Identify which cell holds the provided text, then report its (X, Y) central coordinate. 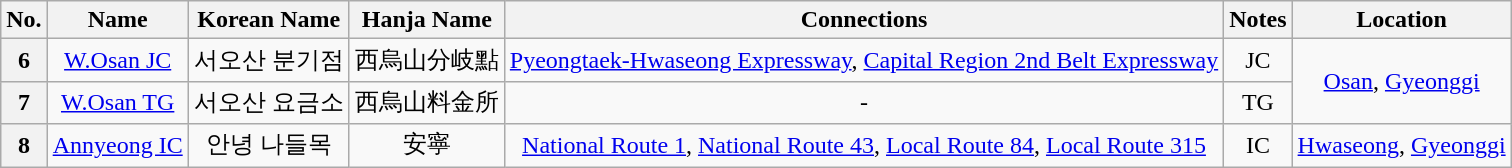
서오산 요금소 (268, 102)
No. (24, 20)
Hanja Name (426, 20)
IC (1258, 146)
JC (1258, 60)
National Route 1, National Route 43, Local Route 84, Local Route 315 (864, 146)
7 (24, 102)
Annyeong IC (118, 146)
Pyeongtaek-Hwaseong Expressway, Capital Region 2nd Belt Expressway (864, 60)
TG (1258, 102)
W.Osan JC (118, 60)
8 (24, 146)
- (864, 102)
Location (1402, 20)
安寧 (426, 146)
W.Osan TG (118, 102)
西烏山料金所 (426, 102)
서오산 분기점 (268, 60)
Connections (864, 20)
Notes (1258, 20)
Name (118, 20)
Hwaseong, Gyeonggi (1402, 146)
6 (24, 60)
Korean Name (268, 20)
Osan, Gyeonggi (1402, 82)
안녕 나들목 (268, 146)
西烏山分岐點 (426, 60)
